Return the (x, y) coordinate for the center point of the cell that contains the specified text.  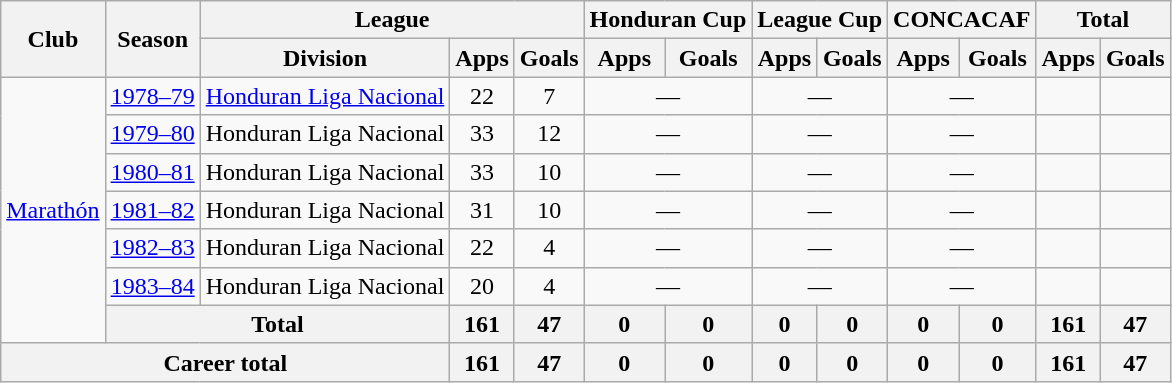
12 (549, 134)
20 (482, 286)
1983–84 (152, 286)
1978–79 (152, 96)
League (392, 20)
Division (325, 58)
League Cup (820, 20)
Honduran Cup (668, 20)
1982–83 (152, 248)
1980–81 (152, 172)
7 (549, 96)
31 (482, 210)
1981–82 (152, 210)
Season (152, 39)
Career total (226, 362)
Marathón (53, 210)
Club (53, 39)
CONCACAF (962, 20)
1979–80 (152, 134)
